Return (X, Y) of the center of cell containing provided text 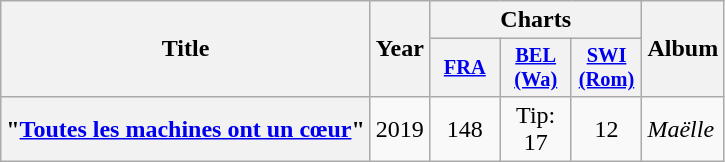
148 (464, 128)
2019 (400, 128)
BEL(Wa) (536, 68)
Maëlle (683, 128)
FRA (464, 68)
Year (400, 49)
Charts (536, 20)
SWI(Rom) (606, 68)
Album (683, 49)
"Toutes les machines ont un cœur" (186, 128)
Tip: 17 (536, 128)
12 (606, 128)
Title (186, 49)
